Determine the (X, Y) coordinate at the center of the cell enclosing the given text.  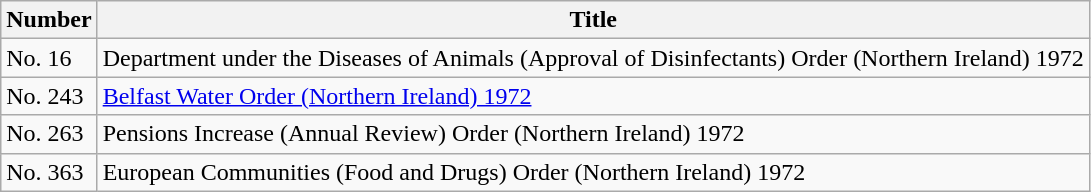
Pensions Increase (Annual Review) Order (Northern Ireland) 1972 (593, 134)
Title (593, 20)
No. 243 (49, 96)
No. 16 (49, 58)
Department under the Diseases of Animals (Approval of Disinfectants) Order (Northern Ireland) 1972 (593, 58)
European Communities (Food and Drugs) Order (Northern Ireland) 1972 (593, 172)
Number (49, 20)
Belfast Water Order (Northern Ireland) 1972 (593, 96)
No. 363 (49, 172)
No. 263 (49, 134)
